From the cell containing the given text, extract its center point as (X, Y) coordinate. 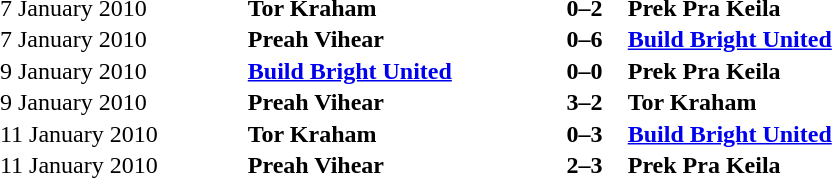
Tor Kraham (404, 134)
0–6 (595, 39)
3–2 (595, 103)
0–3 (595, 134)
0–0 (595, 71)
Build Bright United (404, 71)
